Extract the (X, Y) coordinate from the center of the cell holding the provided text.  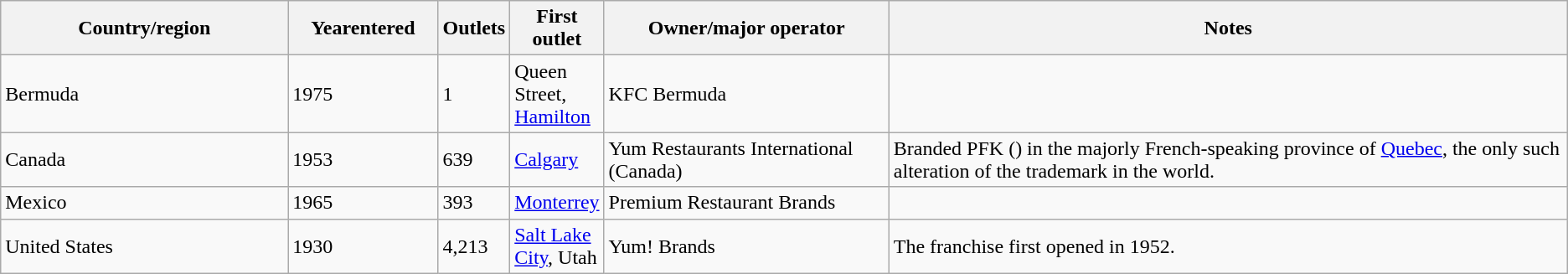
Branded PFK () in the majorly French-speaking province of Quebec, the only such alteration of the trademark in the world. (1228, 159)
1965 (364, 203)
1 (474, 94)
1930 (364, 246)
First outlet (557, 28)
Notes (1228, 28)
Yum Restaurants International (Canada) (746, 159)
KFC Bermuda (746, 94)
Queen Street, Hamilton (557, 94)
4,213 (474, 246)
Salt Lake City, Utah (557, 246)
393 (474, 203)
Calgary (557, 159)
Mexico (144, 203)
Yum! Brands (746, 246)
Bermuda (144, 94)
Monterrey (557, 203)
Yearentered (364, 28)
Premium Restaurant Brands (746, 203)
1975 (364, 94)
United States (144, 246)
1953 (364, 159)
Country/region (144, 28)
Outlets (474, 28)
Canada (144, 159)
Owner/major operator (746, 28)
The franchise first opened in 1952. (1228, 246)
639 (474, 159)
